Determine the [x, y] coordinate at the center of the cell enclosing the given text.  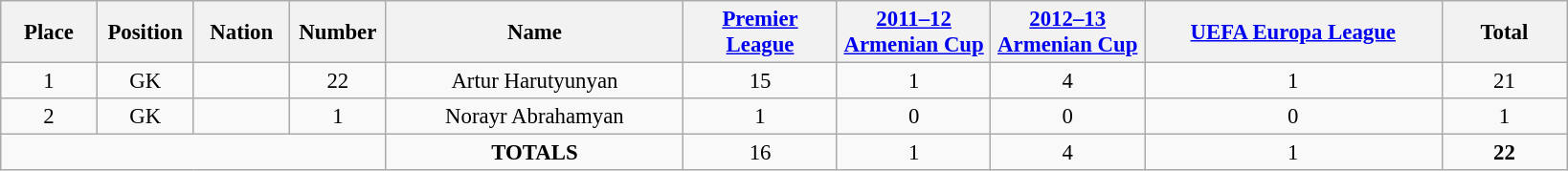
15 [760, 81]
Name [534, 32]
Position [146, 32]
2011–12 Armenian Cup [913, 32]
TOTALS [534, 153]
Nation [241, 32]
2 [50, 117]
Number [339, 32]
21 [1505, 81]
Artur Harutyunyan [534, 81]
2012–13 Armenian Cup [1068, 32]
Total [1505, 32]
UEFA Europa League [1294, 32]
Premier League [760, 32]
Place [50, 32]
16 [760, 153]
Norayr Abrahamyan [534, 117]
